Provide the [X, Y] coordinate of the cell's center where the given text is located.  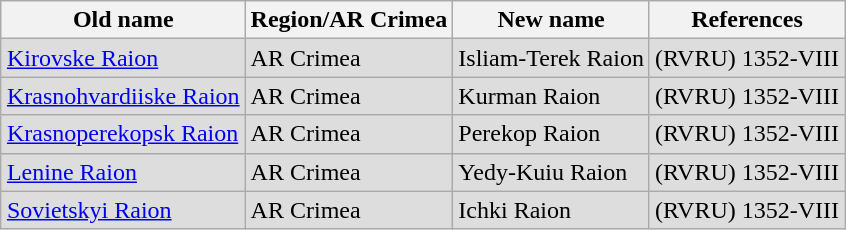
Isliam-Terek Raion [552, 58]
Krasnohvardiiske Raion [123, 96]
Sovietskyi Raion [123, 210]
Yedy-Kuiu Raion [552, 172]
Kirovske Raion [123, 58]
New name [552, 20]
Krasnoperekopsk Raion [123, 134]
References [746, 20]
Old name [123, 20]
Region/AR Crimea [349, 20]
Perekop Raion [552, 134]
Kurman Raion [552, 96]
Lenine Raion [123, 172]
Ichki Raion [552, 210]
